Provide the (X, Y) coordinate of the cell's center where the given text is located.  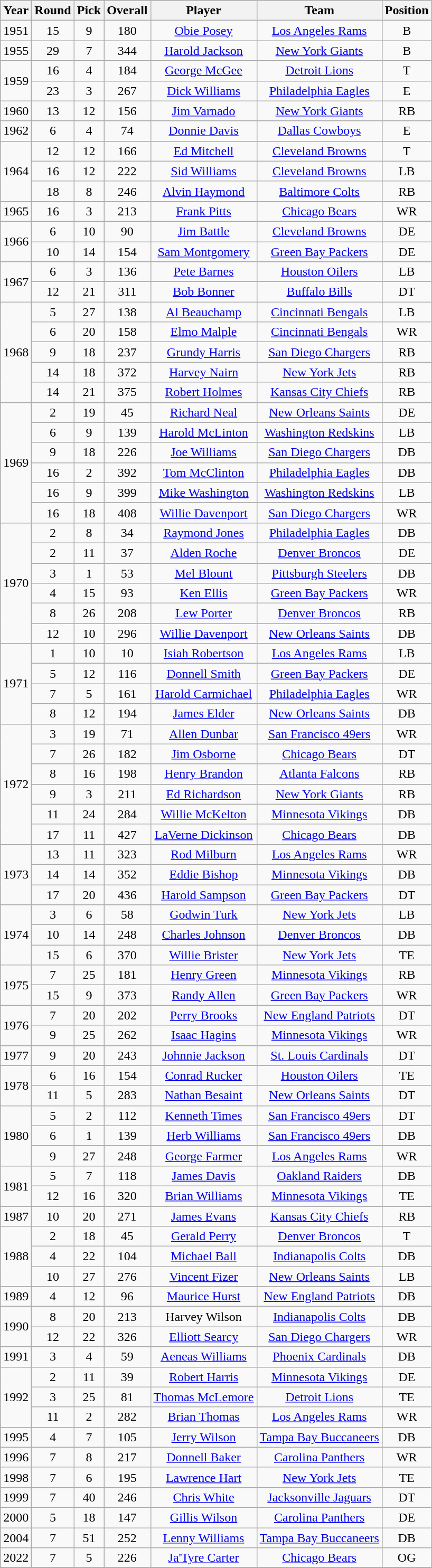
202 (127, 1015)
Conrad Rucker (204, 1075)
2000 (16, 1517)
252 (127, 1538)
Allen Dunbar (204, 734)
Alden Roche (204, 553)
436 (127, 895)
Randy Allen (204, 995)
1959 (16, 81)
39 (127, 1377)
24 (89, 814)
Joe Williams (204, 452)
161 (127, 694)
1951 (16, 31)
Phoenix Cardinals (319, 1357)
81 (127, 1397)
Elmo Malple (204, 332)
Rod Milburn (204, 854)
Sid Williams (204, 171)
59 (127, 1357)
23 (53, 91)
Harold Jackson (204, 51)
282 (127, 1417)
182 (127, 754)
408 (127, 513)
1981 (16, 1186)
1960 (16, 111)
105 (127, 1437)
St. Louis Cardinals (319, 1055)
Harvey Nairn (204, 372)
112 (127, 1116)
237 (127, 352)
116 (127, 674)
1988 (16, 1257)
Al Beauchamp (204, 312)
Mel Blount (204, 573)
1973 (16, 874)
Ja'Tyre Carter (204, 1558)
Year (16, 11)
93 (127, 593)
Round (53, 11)
51 (89, 1538)
1966 (16, 241)
James Davis (204, 1176)
208 (127, 613)
283 (127, 1095)
198 (127, 774)
Perry Brooks (204, 1015)
1991 (16, 1357)
Grundy Harris (204, 352)
Herb Williams (204, 1136)
Isiah Robertson (204, 654)
138 (127, 312)
Sam Montgomery (204, 252)
Robert Harris (204, 1377)
Ed Richardson (204, 794)
Harold Sampson (204, 895)
Jerry Wilson (204, 1437)
1970 (16, 583)
156 (127, 111)
276 (127, 1277)
Atlanta Falcons (319, 774)
195 (127, 1477)
Donnell Baker (204, 1457)
Gillis Wilson (204, 1517)
Aeneas Williams (204, 1357)
29 (53, 51)
Jim Varnado (204, 111)
1996 (16, 1457)
243 (127, 1055)
1972 (16, 784)
1971 (16, 684)
1976 (16, 1025)
Bob Bonner (204, 292)
1995 (16, 1437)
40 (89, 1497)
147 (127, 1517)
Pete Barnes (204, 272)
90 (127, 231)
217 (127, 1457)
Eddie Bishop (204, 874)
1965 (16, 211)
1974 (16, 935)
Raymond Jones (204, 533)
LaVerne Dickinson (204, 834)
211 (127, 794)
271 (127, 1216)
Overall (127, 11)
323 (127, 854)
Lawrence Hart (204, 1477)
Jim Battle (204, 231)
Pick (89, 11)
Obie Posey (204, 31)
320 (127, 1196)
Tom McClinton (204, 473)
2004 (16, 1538)
37 (127, 553)
Willie Brister (204, 955)
34 (127, 533)
Robert Holmes (204, 392)
Pittsburgh Steelers (319, 573)
Godwin Turk (204, 915)
267 (127, 91)
373 (127, 995)
1969 (16, 462)
1962 (16, 131)
Frank Pitts (204, 211)
1977 (16, 1055)
1990 (16, 1327)
Willie McKelton (204, 814)
375 (127, 392)
194 (127, 714)
Chris White (204, 1497)
Isaac Hagins (204, 1035)
George McGee (204, 71)
1975 (16, 985)
Position (407, 11)
1978 (16, 1085)
74 (127, 131)
OG (407, 1558)
53 (127, 573)
326 (127, 1337)
1987 (16, 1216)
Donnell Smith (204, 674)
262 (127, 1035)
222 (127, 171)
Donnie Davis (204, 131)
1967 (16, 282)
Dick Williams (204, 91)
Harvey Wilson (204, 1317)
Vincent Fizer (204, 1277)
184 (127, 71)
1955 (16, 51)
118 (127, 1176)
180 (127, 31)
392 (127, 473)
Mike Washington (204, 493)
344 (127, 51)
370 (127, 955)
James Elder (204, 714)
1998 (16, 1477)
Nathan Besaint (204, 1095)
58 (127, 915)
Gerald Perry (204, 1236)
Maurice Hurst (204, 1297)
71 (127, 734)
Richard Neal (204, 412)
427 (127, 834)
Ed Mitchell (204, 151)
Lenny Williams (204, 1538)
Henry Brandon (204, 774)
Lew Porter (204, 613)
Oakland Raiders (319, 1176)
Elliott Searcy (204, 1337)
311 (127, 292)
284 (127, 814)
Harold Carmichael (204, 694)
Charles Johnson (204, 935)
2022 (16, 1558)
1968 (16, 352)
181 (127, 975)
166 (127, 151)
Team (319, 11)
Ken Ellis (204, 593)
Kenneth Times (204, 1116)
1964 (16, 171)
96 (127, 1297)
1980 (16, 1136)
Thomas McLemore (204, 1397)
372 (127, 372)
1999 (16, 1497)
Michael Ball (204, 1257)
1989 (16, 1297)
352 (127, 874)
Dallas Cowboys (319, 131)
Harold McLinton (204, 432)
Henry Green (204, 975)
158 (127, 332)
Johnnie Jackson (204, 1055)
Jacksonville Jaguars (319, 1497)
Player (204, 11)
Brian Williams (204, 1196)
Baltimore Colts (319, 191)
Buffalo Bills (319, 292)
136 (127, 272)
Jim Osborne (204, 754)
104 (127, 1257)
399 (127, 493)
James Evans (204, 1216)
George Farmer (204, 1156)
296 (127, 634)
Alvin Haymond (204, 191)
Brian Thomas (204, 1417)
1992 (16, 1397)
